Detect which cell encompasses the target text, then output its [X, Y] center coordinate. 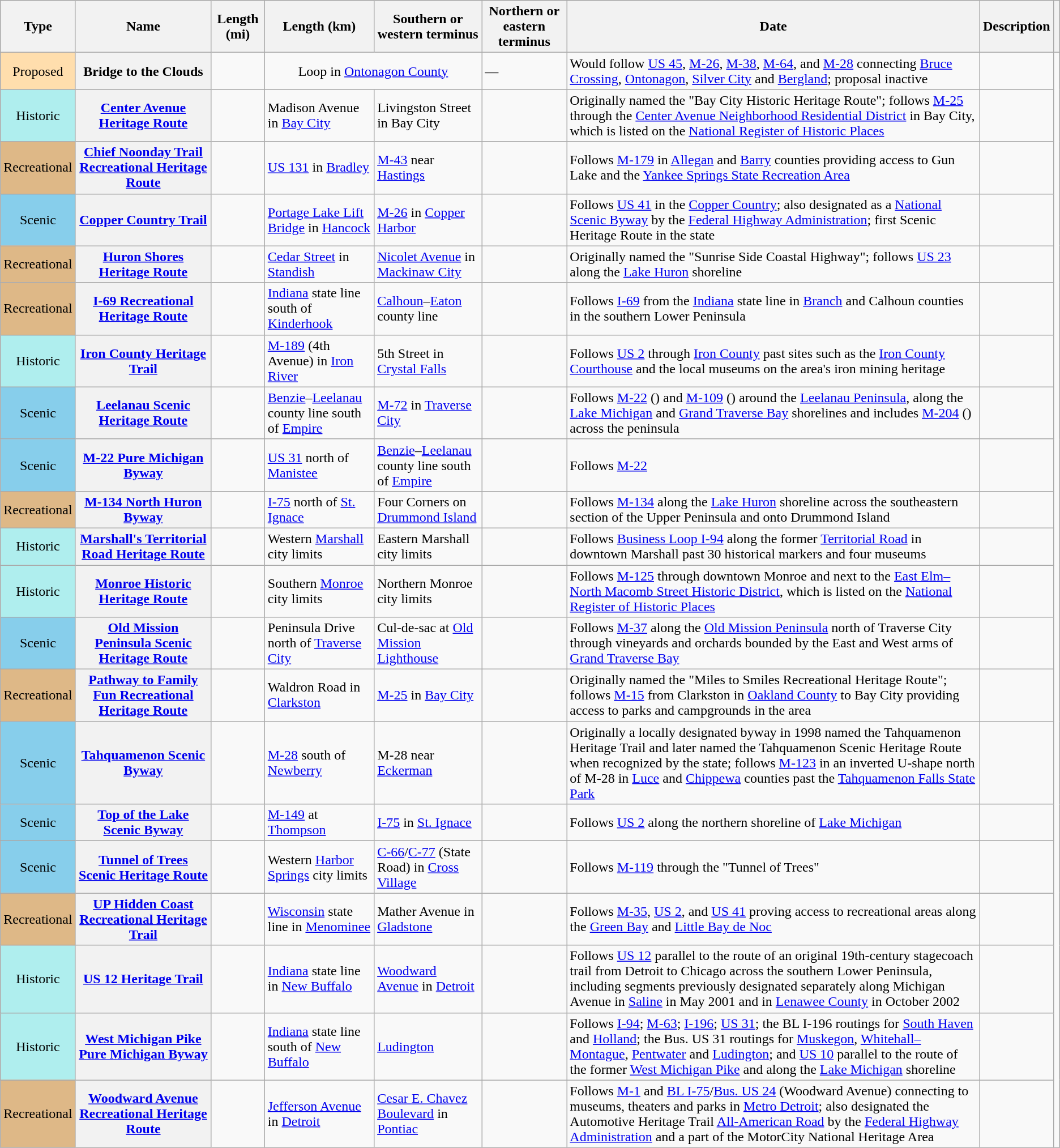
Follows Business Loop I-94 along the former Territorial Road in downtown Marshall past 30 historical markers and four museums [773, 546]
Calhoun–Eaton county line [428, 309]
Cul-de-sac at Old Mission Lighthouse [428, 643]
Loop in Ontonagon County [373, 71]
Madison Avenue in Bay City [319, 116]
C-66/C-77 (State Road) in Cross Village [428, 867]
Follows M-22 [773, 465]
UP Hidden Coast Recreational Heritage Trail [143, 919]
Northern Monroe city limits [428, 591]
M-28 near Eckerman [428, 763]
Name [143, 27]
Description [1016, 27]
Follows M-119 through the "Tunnel of Trees" [773, 867]
Ludington [428, 1047]
Leelanau Scenic Heritage Route [143, 413]
US 12 Heritage Trail [143, 979]
Bridge to the Clouds [143, 71]
Chief Noonday Trail Recreational Heritage Route [143, 168]
Livingston Street in Bay City [428, 116]
M-43 near Hastings [428, 168]
Center Avenue Heritage Route [143, 116]
West Michigan Pike Pure Michigan Byway [143, 1047]
Mather Avenue in Gladstone [428, 919]
Southern or western terminus [428, 27]
M-28 south of Newberry [319, 763]
M-149 at Thompson [319, 822]
Huron Shores Heritage Route [143, 264]
Wisconsin state line in Menominee [319, 919]
Southern Monroe city limits [319, 591]
I-75 north of St. Ignace [319, 510]
Western Marshall city limits [319, 546]
M-189 (4th Avenue) in Iron River [319, 361]
5th Street in Crystal Falls [428, 361]
Tunnel of Trees Scenic Heritage Route [143, 867]
Nicolet Avenue in Mackinaw City [428, 264]
Copper Country Trail [143, 220]
— [524, 71]
Portage Lake Lift Bridge in Hancock [319, 220]
Date [773, 27]
Indiana state line in New Buffalo [319, 979]
Cedar Street in Standish [319, 264]
Marshall's Territorial Road Heritage Route [143, 546]
Iron County Heritage Trail [143, 361]
Four Corners on Drummond Island [428, 510]
Monroe Historic Heritage Route [143, 591]
Follows M-35, US 2, and US 41 proving access to recreational areas along the Green Bay and Little Bay de Noc [773, 919]
I-69 Recreational Heritage Route [143, 309]
M-25 in Bay City [428, 695]
Old Mission Peninsula Scenic Heritage Route [143, 643]
Length (mi) [238, 27]
Woodward Avenue Recreational Heritage Route [143, 1113]
M-26 in Copper Harbor [428, 220]
Tahquamenon Scenic Byway [143, 763]
Indiana state line south of Kinderhook [319, 309]
Top of the Lake Scenic Byway [143, 822]
Follows US 2 along the northern shoreline of Lake Michigan [773, 822]
Follows I-69 from the Indiana state line in Branch and Calhoun counties in the southern Lower Peninsula [773, 309]
Northern or eastern terminus [524, 27]
M-134 North Huron Byway [143, 510]
Proposed [38, 71]
I-75 in St. Ignace [428, 822]
Type [38, 27]
US 131 in Bradley [319, 168]
Pathway to Family Fun Recreational Heritage Route [143, 695]
Would follow US 45, M-26, M-38, M-64, and M-28 connecting Bruce Crossing, Ontonagon, Silver City and Bergland; proposal inactive [773, 71]
US 31 north of Manistee [319, 465]
Jefferson Avenue in Detroit [319, 1113]
M-22 Pure Michigan Byway [143, 465]
Woodward Avenue in Detroit [428, 979]
Peninsula Drive north of Traverse City [319, 643]
Western Harbor Springs city limits [319, 867]
Originally named the "Sunrise Side Coastal Highway"; follows US 23 along the Lake Huron shoreline [773, 264]
Eastern Marshall city limits [428, 546]
Follows US 2 through Iron County past sites such as the Iron County Courthouse and the local museums on the area's iron mining heritage [773, 361]
Indiana state line south of New Buffalo [319, 1047]
Length (km) [319, 27]
Cesar E. Chavez Boulevard in Pontiac [428, 1113]
Waldron Road in Clarkston [319, 695]
Follows M-134 along the Lake Huron shoreline across the southeastern section of the Upper Peninsula and onto Drummond Island [773, 510]
M-72 in Traverse City [428, 413]
Follows M-179 in Allegan and Barry counties providing access to Gun Lake and the Yankee Springs State Recreation Area [773, 168]
